Pinpoint the cell where the given text exists, returning its (X, Y) midpoint coordinate. 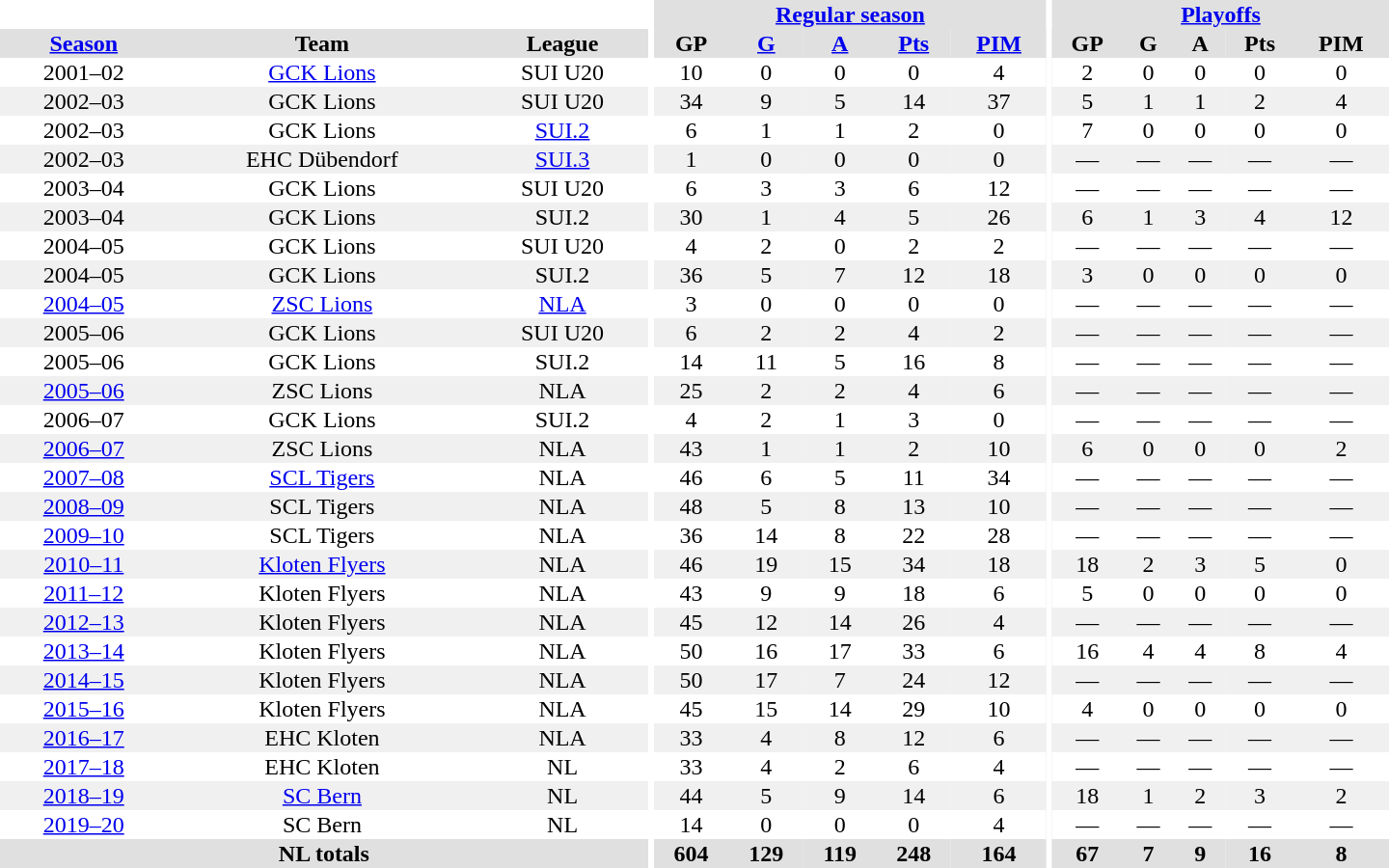
2014–15 (83, 680)
2016–17 (83, 738)
Season (83, 43)
Team (322, 43)
2013–14 (83, 651)
19 (766, 564)
129 (766, 854)
2010–11 (83, 564)
Regular season (851, 14)
44 (692, 796)
2018–19 (83, 796)
2009–10 (83, 535)
164 (999, 854)
2007–08 (83, 477)
2015–16 (83, 709)
604 (692, 854)
2001–02 (83, 72)
EHC Dübendorf (322, 159)
24 (913, 680)
37 (999, 101)
League (561, 43)
SUI.3 (561, 159)
2012–13 (83, 622)
2017–18 (83, 767)
28 (999, 535)
48 (692, 506)
NL totals (324, 854)
2011–12 (83, 593)
119 (839, 854)
25 (692, 391)
2008–09 (83, 506)
67 (1087, 854)
Playoffs (1221, 14)
22 (913, 535)
30 (692, 217)
13 (913, 506)
29 (913, 709)
248 (913, 854)
2019–20 (83, 825)
